Capture the cell that displays the provided text and extract its [x, y] central coordinate. 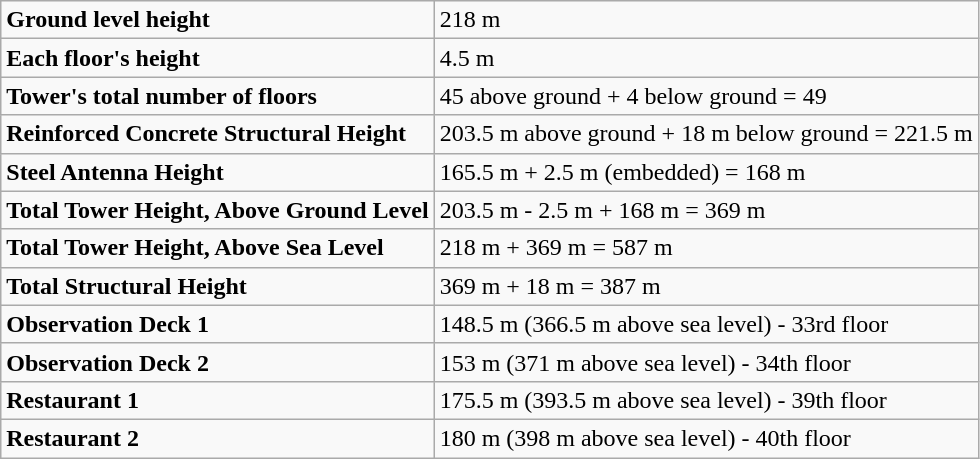
4.5 m [706, 58]
218 m [706, 20]
Total Structural Height [218, 286]
45 above ground + 4 below ground = 49 [706, 96]
Tower's total number of floors [218, 96]
175.5 m (393.5 m above sea level) - 39th floor [706, 400]
153 m (371 m above sea level) - 34th floor [706, 362]
Each floor's height [218, 58]
Ground level height [218, 20]
203.5 m above ground + 18 m below ground = 221.5 m [706, 134]
165.5 m + 2.5 m (embedded) = 168 m [706, 172]
Observation Deck 1 [218, 324]
180 m (398 m above sea level) - 40th floor [706, 438]
203.5 m - 2.5 m + 168 m = 369 m [706, 210]
Restaurant 1 [218, 400]
Observation Deck 2 [218, 362]
369 m + 18 m = 387 m [706, 286]
Total Tower Height, Above Sea Level [218, 248]
218 m + 369 m = 587 m [706, 248]
Total Tower Height, Above Ground Level [218, 210]
148.5 m (366.5 m above sea level) - 33rd floor [706, 324]
Steel Antenna Height [218, 172]
Reinforced Concrete Structural Height [218, 134]
Restaurant 2 [218, 438]
